Pinpoint the cell where the given text exists, returning its [x, y] midpoint coordinate. 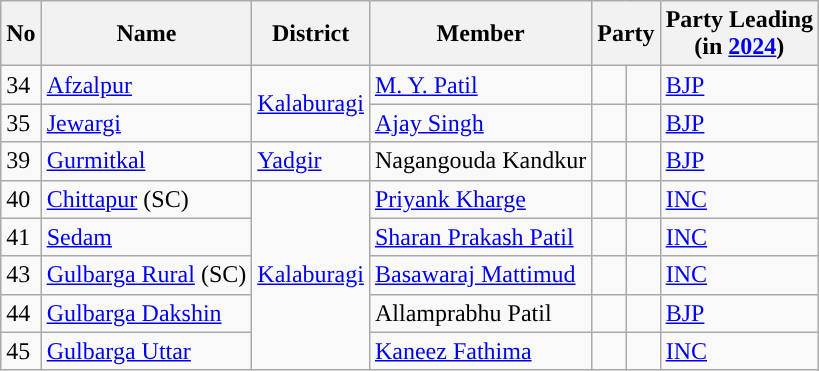
Priyank Kharge [480, 199]
41 [21, 237]
Gulbarga Uttar [146, 351]
Sharan Prakash Patil [480, 237]
40 [21, 199]
43 [21, 275]
34 [21, 85]
Chittapur (SC) [146, 199]
Gulbarga Rural (SC) [146, 275]
35 [21, 123]
Yadgir [311, 161]
Name [146, 34]
Sedam [146, 237]
M. Y. Patil [480, 85]
No [21, 34]
Party Leading(in 2024) [739, 34]
Afzalpur [146, 85]
39 [21, 161]
Allamprabhu Patil [480, 313]
Party [626, 34]
Kaneez Fathima [480, 351]
Ajay Singh [480, 123]
45 [21, 351]
Member [480, 34]
Nagangouda Kandkur [480, 161]
District [311, 34]
Gulbarga Dakshin [146, 313]
44 [21, 313]
Jewargi [146, 123]
Gurmitkal [146, 161]
Basawaraj Mattimud [480, 275]
